Capture the cell that displays the provided text and extract its [X, Y] central coordinate. 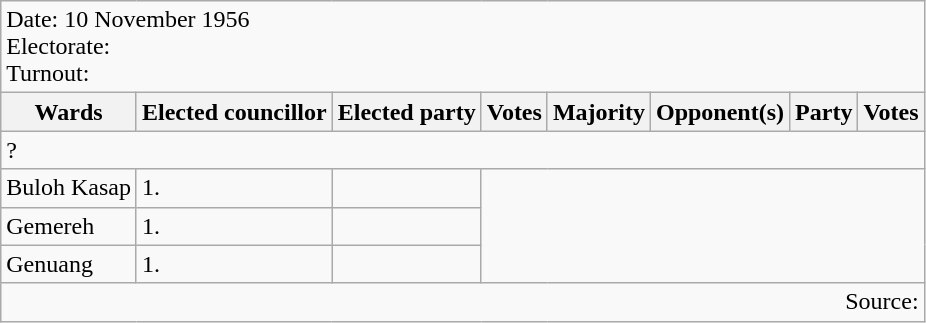
Genuang [69, 264]
Wards [69, 112]
Opponent(s) [720, 112]
Elected councillor [234, 112]
Date: 10 November 1956Electorate: Turnout: [462, 47]
Elected party [406, 112]
Buloh Kasap [69, 188]
Party [824, 112]
Gemereh [69, 226]
? [462, 150]
Source: [462, 302]
Majority [598, 112]
